Extract the [X, Y] coordinate from the center of the cell holding the provided text.  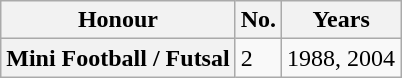
Years [342, 20]
1988, 2004 [342, 58]
2 [258, 58]
Mini Football / Futsal [118, 58]
Honour [118, 20]
No. [258, 20]
